Capture the cell that displays the provided text and extract its (x, y) central coordinate. 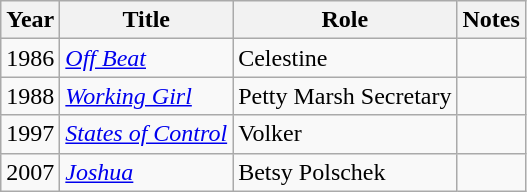
Role (345, 20)
Notes (491, 20)
Celestine (345, 58)
Off Beat (146, 58)
1997 (30, 134)
1986 (30, 58)
States of Control (146, 134)
1988 (30, 96)
Petty Marsh Secretary (345, 96)
Title (146, 20)
2007 (30, 172)
Joshua (146, 172)
Volker (345, 134)
Working Girl (146, 96)
Year (30, 20)
Betsy Polschek (345, 172)
